Return [x, y] of the center of cell containing provided text 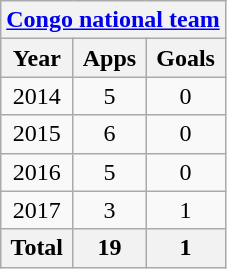
2014 [37, 96]
Congo national team [113, 20]
3 [110, 210]
19 [110, 248]
Apps [110, 58]
2017 [37, 210]
Total [37, 248]
2016 [37, 172]
Goals [186, 58]
Year [37, 58]
2015 [37, 134]
6 [110, 134]
